Detect which cell encompasses the target text, then output its (X, Y) center coordinate. 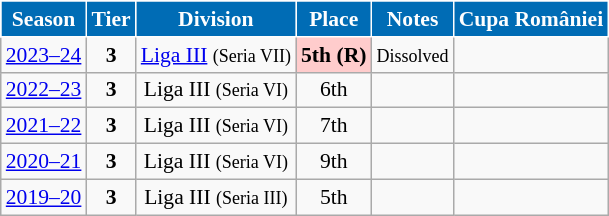
5th (R) (334, 55)
Tier (110, 19)
Cupa României (532, 19)
Dissolved (412, 55)
2020–21 (44, 162)
Liga III (Seria III) (216, 197)
5th (334, 197)
6th (334, 90)
Division (216, 19)
Season (44, 19)
2023–24 (44, 55)
Place (334, 19)
Liga III (Seria VII) (216, 55)
9th (334, 162)
Notes (412, 19)
2022–23 (44, 90)
2019–20 (44, 197)
2021–22 (44, 126)
7th (334, 126)
